Capture the cell that displays the provided text and extract its (x, y) central coordinate. 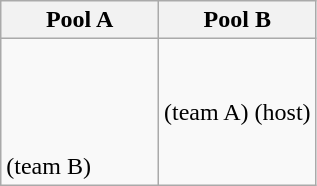
(team A) (host) (237, 112)
Pool A (80, 20)
(team B) (80, 112)
Pool B (237, 20)
